Search for the cell housing the specified text and yield its [x, y] center coordinate. 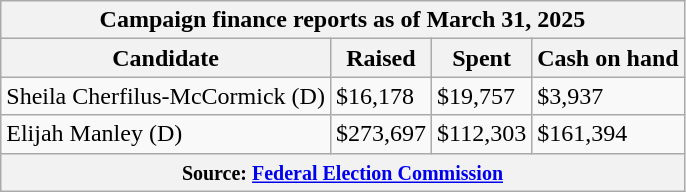
Cash on hand [608, 58]
$161,394 [608, 134]
$273,697 [380, 134]
$16,178 [380, 96]
Elijah Manley (D) [166, 134]
Source: Federal Election Commission [342, 172]
Sheila Cherfilus-McCormick (D) [166, 96]
Candidate [166, 58]
Spent [481, 58]
$19,757 [481, 96]
Raised [380, 58]
Campaign finance reports as of March 31, 2025 [342, 20]
$3,937 [608, 96]
$112,303 [481, 134]
